Return the (X, Y) coordinate for the center point of the cell that contains the specified text.  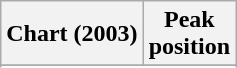
Chart (2003) (72, 34)
Peakposition (189, 34)
